Return the (x, y) coordinate for the center point of the cell that contains the specified text.  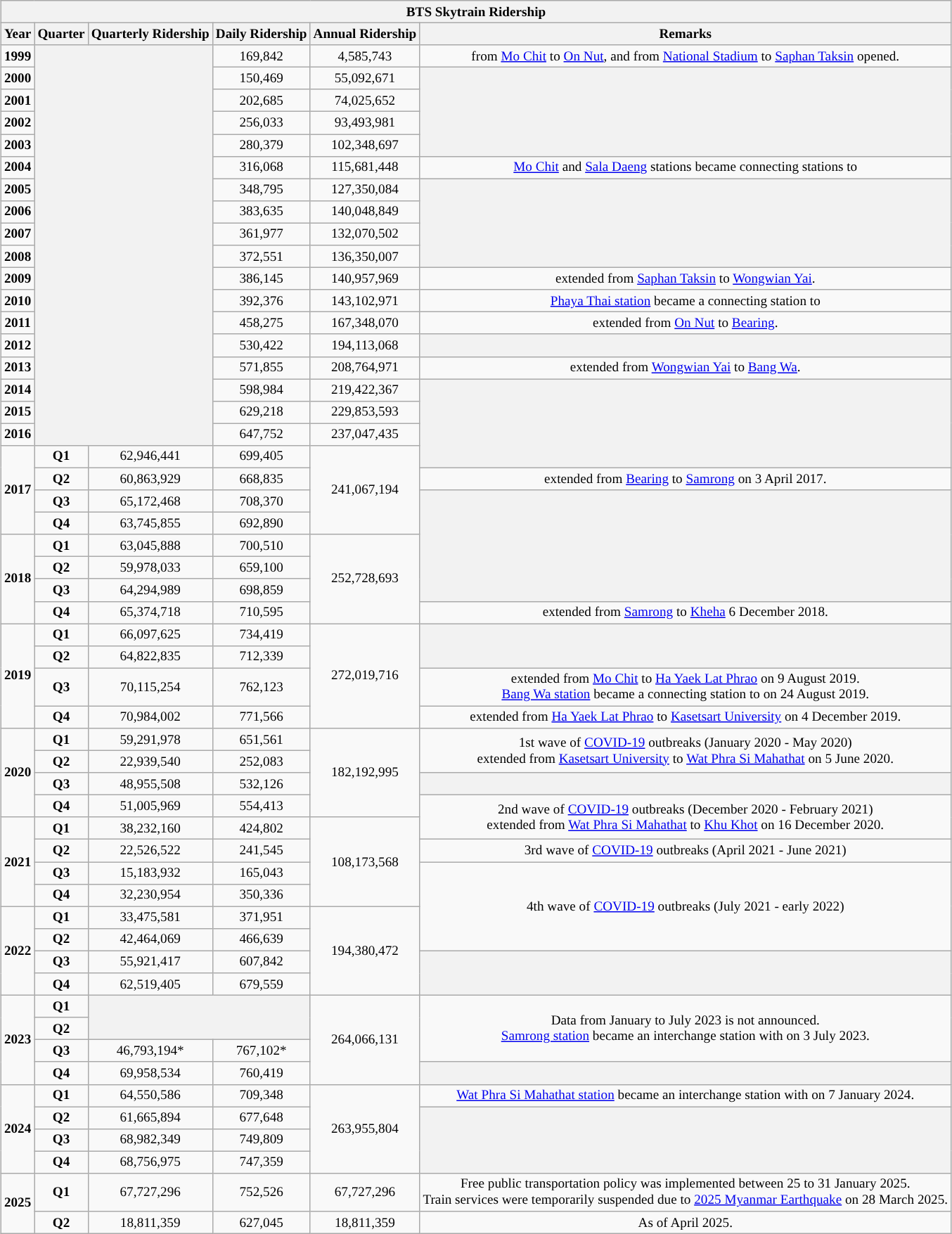
42,464,069 (150, 940)
350,336 (262, 895)
627,045 (262, 1223)
2011 (18, 323)
668,835 (262, 479)
749,809 (262, 1140)
46,793,194* (150, 1051)
2012 (18, 345)
651,561 (262, 740)
2021 (18, 862)
Wat Phra Si Mahathat station became an interchange station with on 7 January 2024. (686, 1095)
2007 (18, 234)
2015 (18, 412)
241,067,194 (365, 491)
2017 (18, 491)
598,984 (262, 390)
70,115,254 (150, 687)
2016 (18, 435)
165,043 (262, 873)
202,685 (262, 101)
59,291,978 (150, 740)
208,764,971 (365, 368)
Annual Ridership (365, 34)
607,842 (262, 962)
252,728,693 (365, 579)
93,493,981 (365, 123)
108,173,568 (365, 862)
458,275 (262, 323)
143,102,971 (365, 301)
2018 (18, 579)
140,048,849 (365, 212)
102,348,697 (365, 146)
from Mo Chit to On Nut, and from National Stadium to Saphan Taksin opened. (686, 56)
530,422 (262, 345)
65,374,718 (150, 612)
699,405 (262, 457)
2006 (18, 212)
167,348,070 (365, 323)
32,230,954 (150, 895)
68,756,975 (150, 1162)
629,218 (262, 412)
280,379 (262, 146)
Mo Chit and Sala Daeng stations became connecting stations to (686, 167)
241,545 (262, 851)
532,126 (262, 784)
extended from Mo Chit to Ha Yaek Lat Phrao on 9 August 2019.Bang Wa station became a connecting station to on 24 August 2019. (686, 687)
Daily Ridership (262, 34)
Quarterly Ridership (150, 34)
2001 (18, 101)
466,639 (262, 940)
372,551 (262, 257)
767,102* (262, 1051)
371,951 (262, 918)
60,863,929 (150, 479)
Data from January to July 2023 is not announced.Samrong station became an interchange station with on 3 July 2023. (686, 1028)
1st wave of COVID-19 outbreaks (January 2020 - May 2020) extended from Kasetsart University to Wat Phra Si Mahathat on 5 June 2020. (686, 751)
2022 (18, 951)
762,123 (262, 687)
Remarks (686, 34)
33,475,581 (150, 918)
252,083 (262, 761)
132,070,502 (365, 234)
2013 (18, 368)
4,585,743 (365, 56)
Phaya Thai station became a connecting station to (686, 301)
2014 (18, 390)
Year (18, 34)
752,526 (262, 1193)
62,946,441 (150, 457)
747,359 (262, 1162)
194,113,068 (365, 345)
692,890 (262, 523)
69,958,534 (150, 1073)
As of April 2025. (686, 1223)
263,955,804 (365, 1129)
48,955,508 (150, 784)
64,822,835 (150, 657)
2003 (18, 146)
extended from Bearing to Samrong on 3 April 2017. (686, 479)
182,192,995 (365, 773)
59,978,033 (150, 568)
571,855 (262, 368)
700,510 (262, 546)
4th wave of COVID-19 outbreaks (July 2021 - early 2022) (686, 907)
Quarter (61, 34)
extended from Samrong to Kheha 6 December 2018. (686, 612)
extended from Saphan Taksin to Wongwian Yai. (686, 278)
62,519,405 (150, 984)
74,025,652 (365, 101)
256,033 (262, 123)
150,469 (262, 79)
66,097,625 (150, 635)
316,068 (262, 167)
55,092,671 (365, 79)
771,566 (262, 717)
2023 (18, 1039)
677,648 (262, 1118)
2002 (18, 123)
70,984,002 (150, 717)
64,550,586 (150, 1095)
22,526,522 (150, 851)
659,100 (262, 568)
3rd wave of COVID-19 outbreaks (April 2021 - June 2021) (686, 851)
63,745,855 (150, 523)
63,045,888 (150, 546)
55,921,417 (150, 962)
237,047,435 (365, 435)
361,977 (262, 234)
760,419 (262, 1073)
709,348 (262, 1095)
2009 (18, 278)
712,339 (262, 657)
38,232,160 (150, 828)
extended from Wongwian Yai to Bang Wa. (686, 368)
65,172,468 (150, 501)
extended from Ha Yaek Lat Phrao to Kasetsart University on 4 December 2019. (686, 717)
169,842 (262, 56)
15,183,932 (150, 873)
22,939,540 (150, 761)
BTS Skytrain Ridership (475, 12)
710,595 (262, 612)
554,413 (262, 806)
2024 (18, 1129)
2008 (18, 257)
424,802 (262, 828)
698,859 (262, 590)
1999 (18, 56)
2004 (18, 167)
734,419 (262, 635)
2000 (18, 79)
51,005,969 (150, 806)
2025 (18, 1204)
68,982,349 (150, 1140)
383,635 (262, 212)
2010 (18, 301)
140,957,969 (365, 278)
679,559 (262, 984)
136,350,007 (365, 257)
708,370 (262, 501)
64,294,989 (150, 590)
392,376 (262, 301)
2020 (18, 773)
194,380,472 (365, 951)
386,145 (262, 278)
219,422,367 (365, 390)
2nd wave of COVID-19 outbreaks (December 2020 - February 2021) extended from Wat Phra Si Mahathat to Khu Khot on 16 December 2020. (686, 817)
272,019,716 (365, 676)
115,681,448 (365, 167)
127,350,084 (365, 190)
647,752 (262, 435)
229,853,593 (365, 412)
61,665,894 (150, 1118)
348,795 (262, 190)
2019 (18, 676)
extended from On Nut to Bearing. (686, 323)
264,066,131 (365, 1039)
2005 (18, 190)
